Output the [X, Y] coordinate of the center of the cell containing the given text.  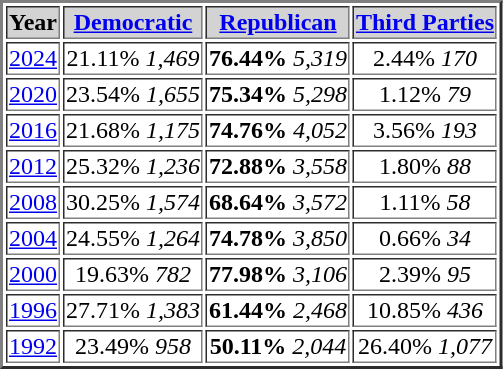
Democratic [133, 22]
75.34% 5,298 [278, 94]
1.11% 58 [425, 202]
50.11% 2,044 [278, 346]
30.25% 1,574 [133, 202]
74.78% 3,850 [278, 238]
2008 [33, 202]
3.56% 193 [425, 130]
68.64% 3,572 [278, 202]
25.32% 1,236 [133, 166]
Third Parties [425, 22]
1.80% 88 [425, 166]
77.98% 3,106 [278, 274]
26.40% 1,077 [425, 346]
74.76% 4,052 [278, 130]
1992 [33, 346]
72.88% 3,558 [278, 166]
21.11% 1,469 [133, 58]
23.49% 958 [133, 346]
2024 [33, 58]
0.66% 34 [425, 238]
76.44% 5,319 [278, 58]
23.54% 1,655 [133, 94]
61.44% 2,468 [278, 310]
19.63% 782 [133, 274]
24.55% 1,264 [133, 238]
1996 [33, 310]
21.68% 1,175 [133, 130]
2016 [33, 130]
2.44% 170 [425, 58]
10.85% 436 [425, 310]
2012 [33, 166]
2.39% 95 [425, 274]
Year [33, 22]
1.12% 79 [425, 94]
2020 [33, 94]
2000 [33, 274]
27.71% 1,383 [133, 310]
2004 [33, 238]
Republican [278, 22]
